Return [x, y] of the center of cell containing provided text 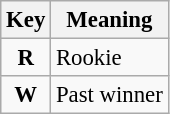
R [26, 58]
Meaning [110, 20]
Rookie [110, 58]
W [26, 95]
Key [26, 20]
Past winner [110, 95]
